Return [x, y] of the center of cell containing provided text 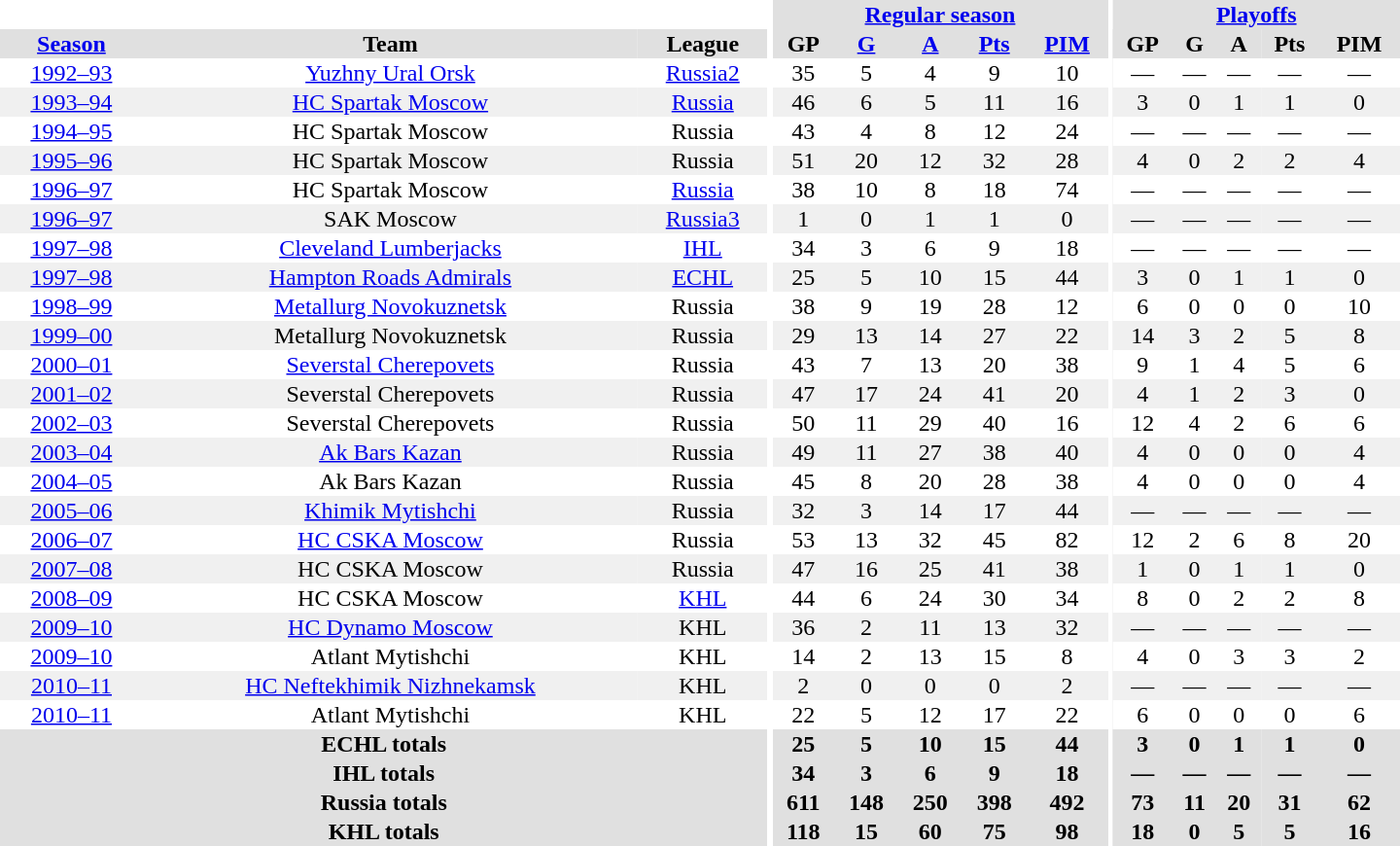
1999–00 [72, 335]
31 [1289, 802]
398 [995, 802]
2005–06 [72, 511]
2003–04 [72, 452]
60 [930, 831]
148 [866, 802]
Yuzhny Ural Orsk [391, 73]
2001–02 [72, 394]
46 [803, 102]
2000–01 [72, 365]
Season [72, 44]
Regular season [939, 15]
75 [995, 831]
2007–08 [72, 569]
82 [1067, 540]
HC Neftekhimik Nizhnekamsk [391, 686]
IHL [702, 248]
2006–07 [72, 540]
2008–09 [72, 598]
250 [930, 802]
1992–93 [72, 73]
73 [1141, 802]
1995–96 [72, 160]
Russia3 [702, 219]
1993–94 [72, 102]
1994–95 [72, 131]
35 [803, 73]
1998–99 [72, 306]
Playoffs [1256, 15]
Russia2 [702, 73]
98 [1067, 831]
7 [866, 365]
HC Dynamo Moscow [391, 627]
KHL totals [383, 831]
19 [930, 306]
492 [1067, 802]
51 [803, 160]
Russia totals [383, 802]
ECHL totals [383, 744]
SAK Moscow [391, 219]
53 [803, 540]
30 [995, 598]
ECHL [702, 277]
36 [803, 627]
611 [803, 802]
50 [803, 423]
2002–03 [72, 423]
League [702, 44]
Hampton Roads Admirals [391, 277]
62 [1359, 802]
49 [803, 452]
IHL totals [383, 773]
Team [391, 44]
118 [803, 831]
Khimik Mytishchi [391, 511]
74 [1067, 190]
2004–05 [72, 481]
Cleveland Lumberjacks [391, 248]
